Scan for the cell matching the given text and deliver its (X, Y) coordinate at center. 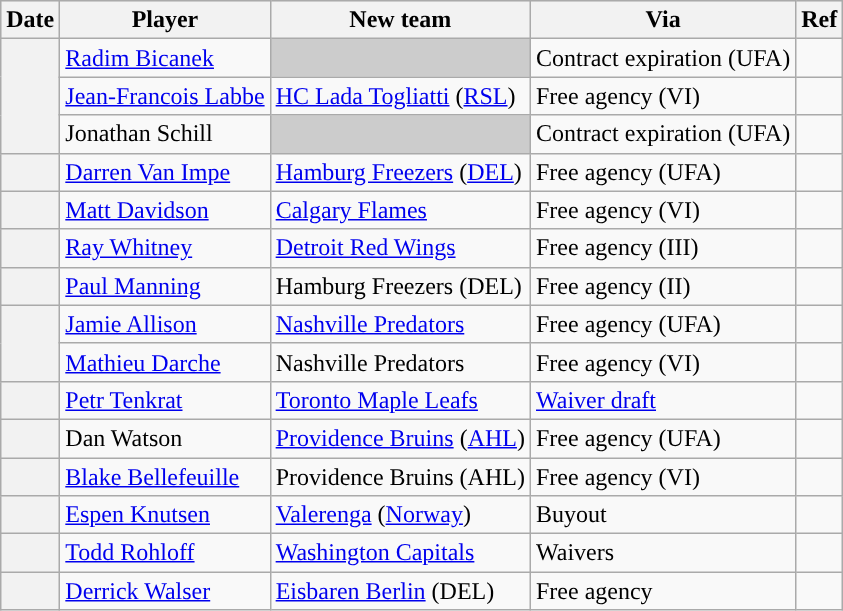
Via (662, 20)
Todd Rohloff (165, 553)
New team (400, 20)
Petr Tenkrat (165, 400)
Derrick Walser (165, 591)
Ray Whitney (165, 248)
Ref (820, 20)
Player (165, 20)
Valerenga (Norway) (400, 515)
Espen Knutsen (165, 515)
Detroit Red Wings (400, 248)
Jamie Allison (165, 324)
Mathieu Darche (165, 362)
Buyout (662, 515)
Date (30, 20)
Blake Bellefeuille (165, 477)
Free agency (II) (662, 286)
HC Lada Togliatti (RSL) (400, 96)
Jean-Francois Labbe (165, 96)
Eisbaren Berlin (DEL) (400, 591)
Waiver draft (662, 400)
Calgary Flames (400, 210)
Darren Van Impe (165, 172)
Paul Manning (165, 286)
Free agency (III) (662, 248)
Free agency (662, 591)
Waivers (662, 553)
Toronto Maple Leafs (400, 400)
Jonathan Schill (165, 134)
Dan Watson (165, 438)
Matt Davidson (165, 210)
Washington Capitals (400, 553)
Radim Bicanek (165, 58)
